Pinpoint the cell where the given text exists, returning its (x, y) midpoint coordinate. 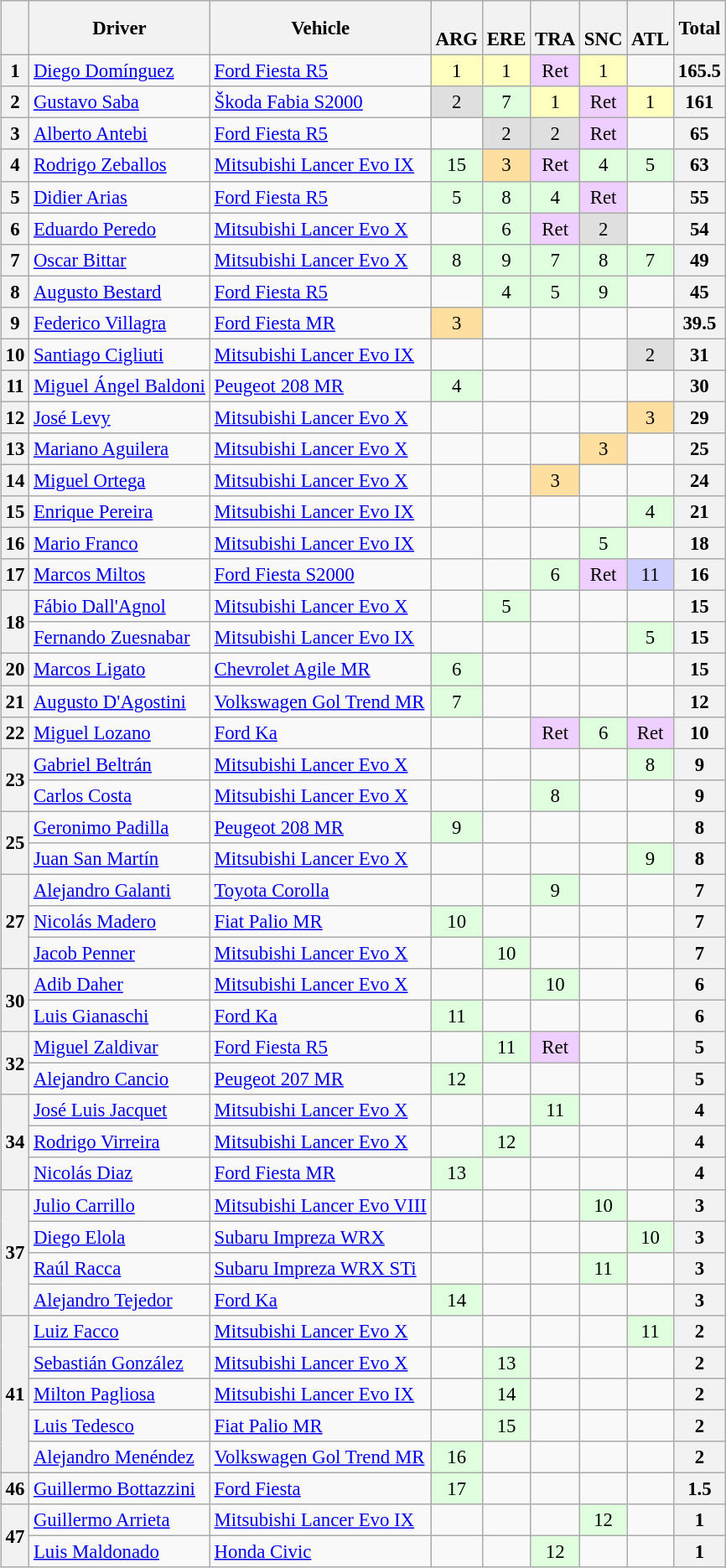
Gustavo Saba (120, 102)
Honda Civic (320, 1552)
Driver (120, 28)
Miguel Ortega (120, 480)
Peugeot 207 MR (320, 1079)
Juan San Martín (120, 858)
23 (15, 779)
Geronimo Padilla (120, 827)
Fernando Zuesnabar (120, 638)
32 (15, 1063)
31 (699, 354)
Luis Tedesco (120, 1426)
Guillermo Bottazzini (120, 1488)
46 (15, 1488)
Adib Daher (120, 985)
ERE (506, 28)
José Levy (120, 417)
Toyota Corolla (320, 890)
24 (699, 480)
ATL (651, 28)
20 (15, 670)
Rodrigo Zeballos (120, 165)
39.5 (699, 323)
Miguel Zaldivar (120, 1048)
55 (699, 197)
Ford Fiesta (320, 1488)
Sebastián González (120, 1363)
47 (15, 1535)
Mario Franco (120, 544)
Nicolás Diaz (120, 1173)
Rodrigo Virreira (120, 1142)
1.5 (699, 1488)
Jacob Penner (120, 953)
Federico Villagra (120, 323)
Nicolás Madero (120, 922)
Subaru Impreza WRX STi (320, 1268)
Julio Carrillo (120, 1205)
29 (699, 417)
Alejandro Tejedor (120, 1300)
Diego Domínguez (120, 71)
Enrique Pereira (120, 512)
Fábio Dall'Agnol (120, 607)
45 (699, 292)
165.5 (699, 71)
Subaru Impreza WRX (320, 1237)
Didier Arias (120, 197)
Mariano Aguilera (120, 449)
Luis Maldonado (120, 1552)
Luiz Facco (120, 1331)
Santiago Cigliuti (120, 354)
41 (15, 1394)
161 (699, 102)
Alejandro Menéndez (120, 1457)
Alejandro Galanti (120, 890)
22 (15, 732)
Raúl Racca (120, 1268)
54 (699, 229)
34 (15, 1141)
Augusto Bestard (120, 292)
Oscar Bittar (120, 260)
49 (699, 260)
65 (699, 134)
Luis Gianaschi (120, 1016)
Ford Fiesta S2000 (320, 575)
Vehicle (320, 28)
Alberto Antebi (120, 134)
Milton Pagliosa (120, 1395)
63 (699, 165)
Chevrolet Agile MR (320, 670)
Gabriel Beltrán (120, 764)
Alejandro Cancio (120, 1079)
27 (15, 922)
Augusto D'Agostini (120, 701)
Marcos Ligato (120, 670)
Eduardo Peredo (120, 229)
Carlos Costa (120, 795)
Mitsubishi Lancer Evo VIII (320, 1205)
37 (15, 1252)
Marcos Miltos (120, 575)
Guillermo Arrieta (120, 1520)
Miguel Lozano (120, 732)
Total (699, 28)
ARG (456, 28)
SNC (604, 28)
José Luis Jacquet (120, 1110)
TRA (555, 28)
Miguel Ángel Baldoni (120, 386)
Diego Elola (120, 1237)
Škoda Fabia S2000 (320, 102)
